Pinpoint the cell where the given text exists, returning its (x, y) midpoint coordinate. 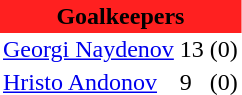
(0) (224, 50)
13 (192, 50)
Goalkeepers (120, 16)
Georgi Naydenov (88, 50)
